Provide the [X, Y] coordinate of the cell's center where the given text is located.  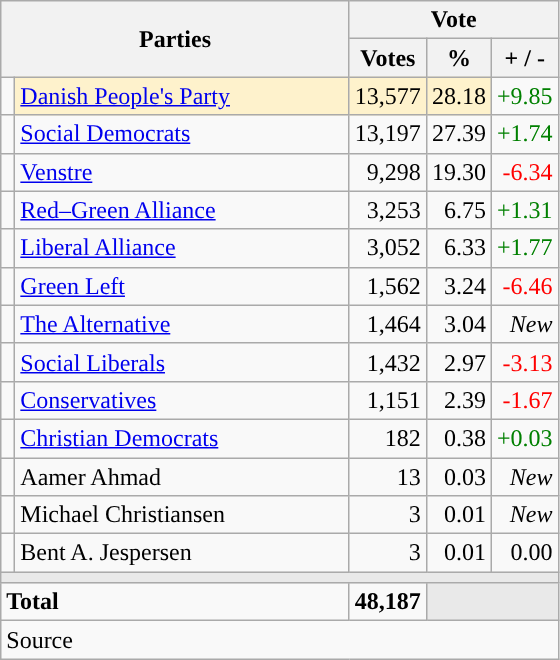
+1.31 [524, 210]
Venstre [182, 172]
13 [388, 477]
Total [176, 602]
1,151 [388, 400]
Liberal Alliance [182, 248]
Vote [454, 20]
3.04 [458, 324]
13,197 [388, 134]
Votes [388, 58]
0.38 [458, 438]
13,577 [388, 96]
+0.03 [524, 438]
Aamer Ahmad [182, 477]
Red–Green Alliance [182, 210]
+1.74 [524, 134]
3,052 [388, 248]
1,562 [388, 286]
1,432 [388, 362]
Conservatives [182, 400]
-1.67 [524, 400]
1,464 [388, 324]
% [458, 58]
2.97 [458, 362]
Michael Christiansen [182, 515]
3,253 [388, 210]
-3.13 [524, 362]
-6.34 [524, 172]
Social Liberals [182, 362]
27.39 [458, 134]
The Alternative [182, 324]
Christian Democrats [182, 438]
+1.77 [524, 248]
2.39 [458, 400]
0.03 [458, 477]
Bent A. Jespersen [182, 553]
48,187 [388, 602]
Social Democrats [182, 134]
0.00 [524, 553]
6.75 [458, 210]
Green Left [182, 286]
+9.85 [524, 96]
9,298 [388, 172]
3.24 [458, 286]
-6.46 [524, 286]
6.33 [458, 248]
+ / - [524, 58]
Source [280, 640]
19.30 [458, 172]
Danish People's Party [182, 96]
182 [388, 438]
Parties [176, 39]
28.18 [458, 96]
